Find where the given text appears and provide that cell's center as [X, Y] coordinate. 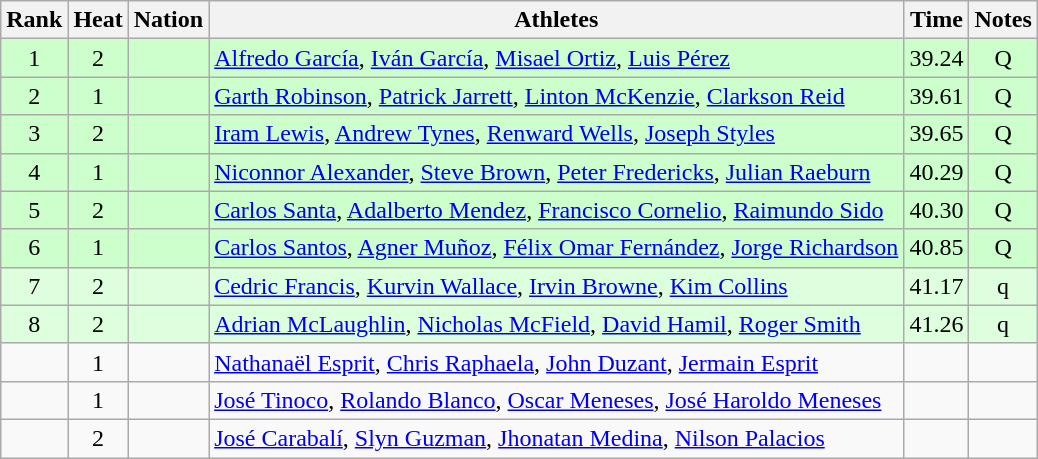
Athletes [556, 20]
Garth Robinson, Patrick Jarrett, Linton McKenzie, Clarkson Reid [556, 96]
8 [34, 324]
3 [34, 134]
Alfredo García, Iván García, Misael Ortiz, Luis Pérez [556, 58]
40.85 [936, 248]
José Tinoco, Rolando Blanco, Oscar Meneses, José Haroldo Meneses [556, 400]
Adrian McLaughlin, Nicholas McField, David Hamil, Roger Smith [556, 324]
6 [34, 248]
Nation [168, 20]
Time [936, 20]
7 [34, 286]
Carlos Santos, Agner Muñoz, Félix Omar Fernández, Jorge Richardson [556, 248]
40.30 [936, 210]
39.65 [936, 134]
Heat [98, 20]
4 [34, 172]
39.24 [936, 58]
Carlos Santa, Adalberto Mendez, Francisco Cornelio, Raimundo Sido [556, 210]
Iram Lewis, Andrew Tynes, Renward Wells, Joseph Styles [556, 134]
40.29 [936, 172]
Notes [1003, 20]
Niconnor Alexander, Steve Brown, Peter Fredericks, Julian Raeburn [556, 172]
Cedric Francis, Kurvin Wallace, Irvin Browne, Kim Collins [556, 286]
41.26 [936, 324]
Rank [34, 20]
39.61 [936, 96]
41.17 [936, 286]
Nathanaël Esprit, Chris Raphaela, John Duzant, Jermain Esprit [556, 362]
José Carabalí, Slyn Guzman, Jhonatan Medina, Nilson Palacios [556, 438]
5 [34, 210]
